Find where the given text appears and provide that cell's center as [x, y] coordinate. 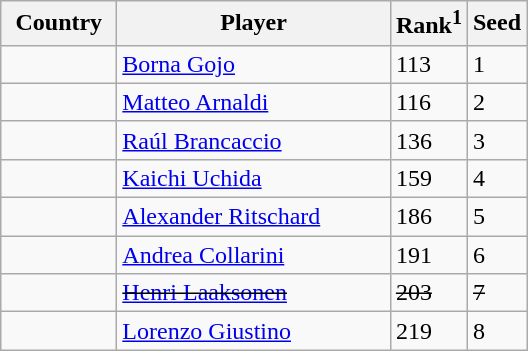
186 [428, 217]
7 [496, 293]
Andrea Collarini [254, 255]
2 [496, 102]
5 [496, 217]
Lorenzo Giustino [254, 331]
4 [496, 178]
8 [496, 331]
Borna Gojo [254, 64]
6 [496, 255]
113 [428, 64]
Raúl Brancaccio [254, 140]
203 [428, 293]
Matteo Arnaldi [254, 102]
191 [428, 255]
136 [428, 140]
3 [496, 140]
159 [428, 178]
116 [428, 102]
Alexander Ritschard [254, 217]
219 [428, 331]
Rank1 [428, 24]
Player [254, 24]
Kaichi Uchida [254, 178]
Country [59, 24]
Seed [496, 24]
1 [496, 64]
Henri Laaksonen [254, 293]
